Scan for the cell matching the given text and deliver its (X, Y) coordinate at center. 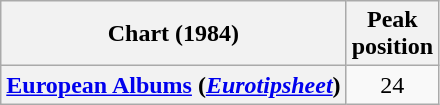
24 (392, 85)
Chart (1984) (174, 34)
Peakposition (392, 34)
European Albums (Eurotipsheet) (174, 85)
